Return the [X, Y] coordinate for the center point of the cell that contains the specified text.  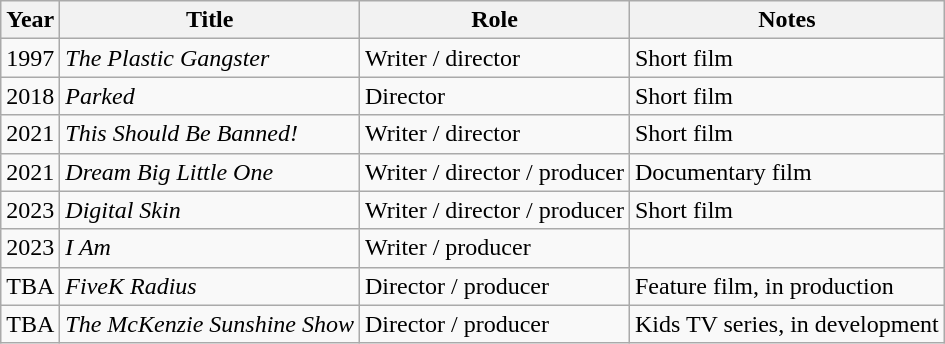
Role [495, 20]
This Should Be Banned! [210, 134]
The Plastic Gangster [210, 58]
Writer / producer [495, 248]
Title [210, 20]
Documentary film [786, 172]
Dream Big Little One [210, 172]
1997 [30, 58]
Year [30, 20]
Feature film, in production [786, 286]
FiveK Radius [210, 286]
Notes [786, 20]
Director [495, 96]
2018 [30, 96]
Kids TV series, in development [786, 324]
The McKenzie Sunshine Show [210, 324]
Parked [210, 96]
Digital Skin [210, 210]
I Am [210, 248]
